Capture the cell that displays the provided text and extract its (X, Y) central coordinate. 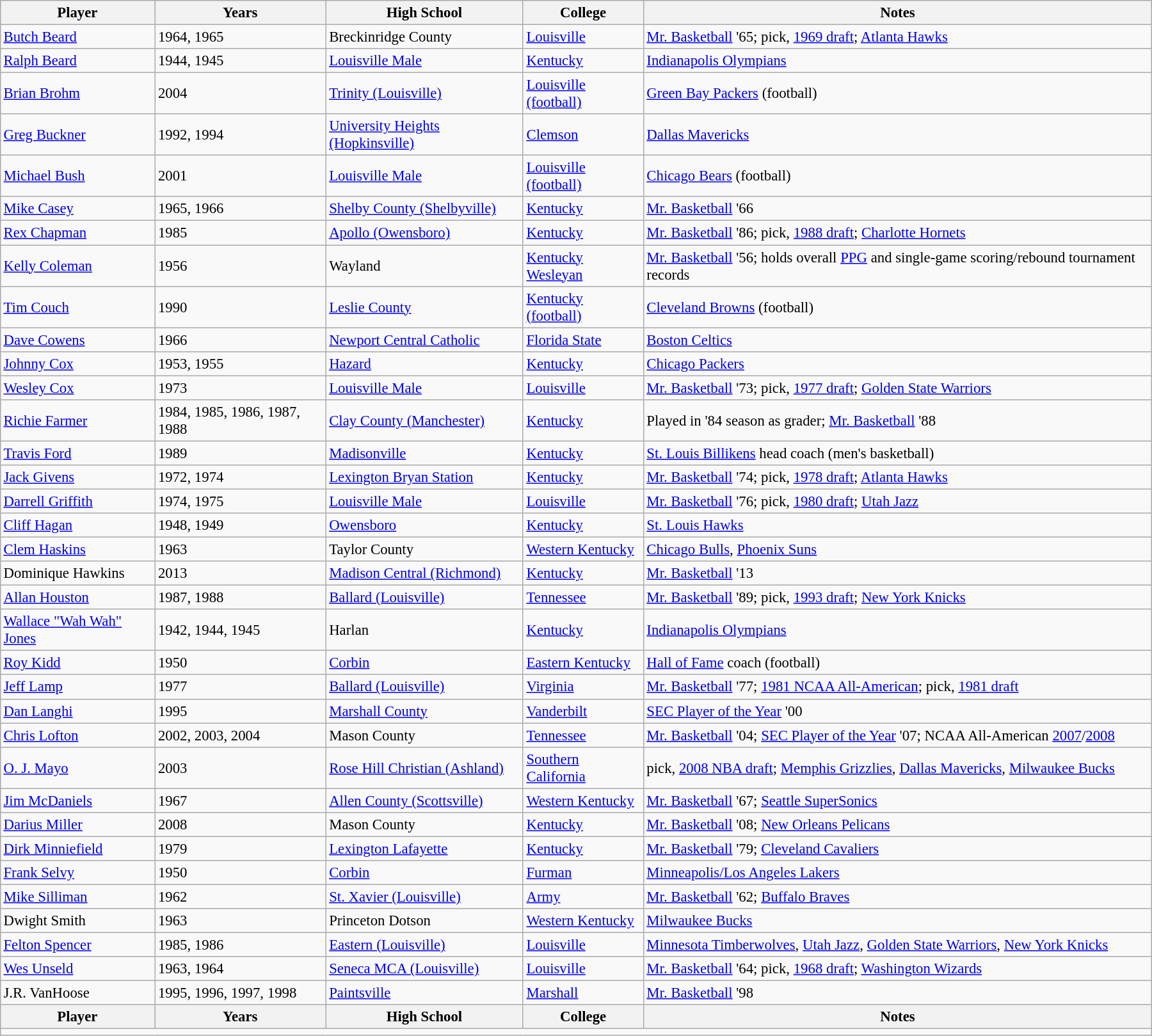
Marshall (583, 993)
2008 (241, 824)
Mr. Basketball '79; Cleveland Cavaliers (897, 849)
2001 (241, 177)
Rose Hill Christian (Ashland) (424, 768)
Frank Selvy (77, 873)
1989 (241, 453)
pick, 2008 NBA draft; Memphis Grizzlies, Dallas Mavericks, Milwaukee Bucks (897, 768)
Lexington Bryan Station (424, 477)
Richie Farmer (77, 420)
1963, 1964 (241, 969)
Butch Beard (77, 36)
Hall of Fame coach (football) (897, 663)
Minneapolis/Los Angeles Lakers (897, 873)
Wes Unseld (77, 969)
Mr. Basketball '13 (897, 573)
Cleveland Browns (football) (897, 307)
Jim McDaniels (77, 801)
1977 (241, 687)
Chicago Packers (897, 363)
Army (583, 897)
SEC Player of the Year '00 (897, 711)
1984, 1985, 1986, 1987, 1988 (241, 420)
Darius Miller (77, 824)
1979 (241, 849)
Kentucky Wesleyan (583, 265)
1944, 1945 (241, 61)
Virginia (583, 687)
Wallace "Wah Wah" Jones (77, 630)
Wesley Cox (77, 388)
J.R. VanHoose (77, 993)
Furman (583, 873)
Michael Bush (77, 177)
1948, 1949 (241, 525)
1985, 1986 (241, 944)
Dan Langhi (77, 711)
Mr. Basketball '08; New Orleans Pelicans (897, 824)
1974, 1975 (241, 501)
Mr. Basketball '66 (897, 209)
Eastern (Louisville) (424, 944)
University Heights (Hopkinsville) (424, 134)
Greg Buckner (77, 134)
Apollo (Owensboro) (424, 233)
Dave Cowens (77, 340)
1995, 1996, 1997, 1998 (241, 993)
Kelly Coleman (77, 265)
Mr. Basketball '77; 1981 NCAA All-American; pick, 1981 draft (897, 687)
Milwaukee Bucks (897, 921)
Jeff Lamp (77, 687)
Mr. Basketball '62; Buffalo Braves (897, 897)
Travis Ford (77, 453)
Owensboro (424, 525)
1987, 1988 (241, 598)
2013 (241, 573)
Dallas Mavericks (897, 134)
Vanderbilt (583, 711)
Eastern Kentucky (583, 663)
1964, 1965 (241, 36)
1966 (241, 340)
Allan Houston (77, 598)
Cliff Hagan (77, 525)
Rex Chapman (77, 233)
Mike Casey (77, 209)
Tim Couch (77, 307)
1995 (241, 711)
Madisonville (424, 453)
Florida State (583, 340)
Marshall County (424, 711)
1992, 1994 (241, 134)
Mr. Basketball '56; holds overall PPG and single-game scoring/rebound tournament records (897, 265)
St. Xavier (Louisville) (424, 897)
Clemson (583, 134)
2004 (241, 93)
Madison Central (Richmond) (424, 573)
Seneca MCA (Louisville) (424, 969)
Leslie County (424, 307)
Mr. Basketball '73; pick, 1977 draft; Golden State Warriors (897, 388)
Mr. Basketball '64; pick, 1968 draft; Washington Wizards (897, 969)
Brian Brohm (77, 93)
Green Bay Packers (football) (897, 93)
Mr. Basketball '89; pick, 1993 draft; New York Knicks (897, 598)
Clem Haskins (77, 549)
Chicago Bears (football) (897, 177)
2002, 2003, 2004 (241, 735)
O. J. Mayo (77, 768)
Minnesota Timberwolves, Utah Jazz, Golden State Warriors, New York Knicks (897, 944)
Allen County (Scottsville) (424, 801)
Johnny Cox (77, 363)
Felton Spencer (77, 944)
Jack Givens (77, 477)
Chicago Bulls, Phoenix Suns (897, 549)
Roy Kidd (77, 663)
1953, 1955 (241, 363)
1956 (241, 265)
1965, 1966 (241, 209)
Kentucky (football) (583, 307)
Dominique Hawkins (77, 573)
1967 (241, 801)
Chris Lofton (77, 735)
Hazard (424, 363)
Mr. Basketball '86; pick, 1988 draft; Charlotte Hornets (897, 233)
Darrell Griffith (77, 501)
Taylor County (424, 549)
Lexington Lafayette (424, 849)
Mr. Basketball '98 (897, 993)
Harlan (424, 630)
Princeton Dotson (424, 921)
Mr. Basketball '65; pick, 1969 draft; Atlanta Hawks (897, 36)
1962 (241, 897)
Mr. Basketball '67; Seattle SuperSonics (897, 801)
Mike Silliman (77, 897)
Mr. Basketball '76; pick, 1980 draft; Utah Jazz (897, 501)
Mr. Basketball '74; pick, 1978 draft; Atlanta Hawks (897, 477)
Ralph Beard (77, 61)
St. Louis Billikens head coach (men's basketball) (897, 453)
Played in '84 season as grader; Mr. Basketball '88 (897, 420)
1972, 1974 (241, 477)
Dirk Minniefield (77, 849)
Shelby County (Shelbyville) (424, 209)
Boston Celtics (897, 340)
Mr. Basketball '04; SEC Player of the Year '07; NCAA All-American 2007/2008 (897, 735)
Breckinridge County (424, 36)
Newport Central Catholic (424, 340)
Wayland (424, 265)
Dwight Smith (77, 921)
1985 (241, 233)
1973 (241, 388)
1942, 1944, 1945 (241, 630)
Trinity (Louisville) (424, 93)
1990 (241, 307)
Paintsville (424, 993)
Southern California (583, 768)
2003 (241, 768)
Clay County (Manchester) (424, 420)
St. Louis Hawks (897, 525)
